Search for the cell housing the specified text and yield its [x, y] center coordinate. 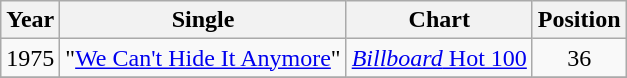
Single [203, 20]
36 [579, 58]
Chart [439, 20]
Year [30, 20]
Position [579, 20]
Billboard Hot 100 [439, 58]
"We Can't Hide It Anymore" [203, 58]
1975 [30, 58]
